Detect which cell encompasses the target text, then output its [x, y] center coordinate. 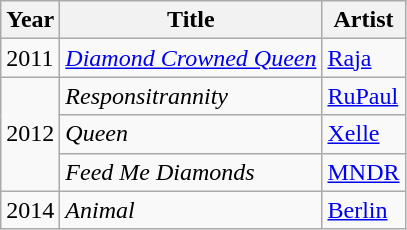
RuPaul [364, 96]
Xelle [364, 134]
Raja [364, 58]
Year [30, 20]
Diamond Crowned Queen [191, 58]
2014 [30, 210]
Berlin [364, 210]
2012 [30, 134]
Feed Me Diamonds [191, 172]
Queen [191, 134]
Artist [364, 20]
Title [191, 20]
Animal [191, 210]
2011 [30, 58]
Responsitrannity [191, 96]
MNDR [364, 172]
